Pinpoint the cell where the given text exists, returning its (x, y) midpoint coordinate. 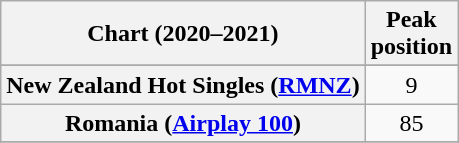
New Zealand Hot Singles (RMNZ) (183, 85)
Romania (Airplay 100) (183, 123)
9 (411, 85)
Peakposition (411, 34)
85 (411, 123)
Chart (2020–2021) (183, 34)
